Scan for the cell matching the given text and deliver its [x, y] coordinate at center. 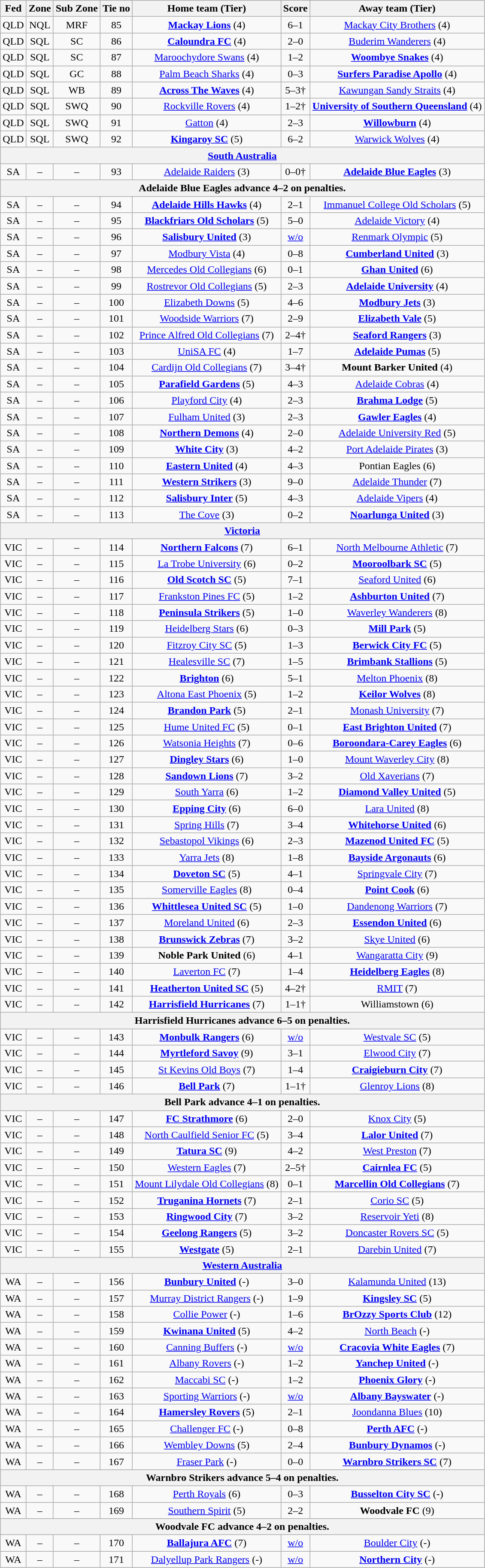
Adelaide Hills Hawks (4) [207, 205]
Challenger FC (-) [207, 1429]
1–6 [295, 1315]
139 [116, 955]
Woodvale FC advance 4–2 on penalties. [242, 1527]
137 [116, 923]
Ballajura AFC (7) [207, 1543]
1–9 [295, 1298]
Joondanna Blues (10) [397, 1412]
2–4 [295, 1445]
Busselton City SC (-) [397, 1494]
124 [116, 710]
Southern Spirit (5) [207, 1510]
Corio SC (5) [397, 1200]
91 [116, 123]
125 [116, 727]
128 [116, 776]
160 [116, 1347]
Darebin United (7) [397, 1249]
Collie Power (-) [207, 1315]
Perth AFC (-) [397, 1429]
Healesville SC (7) [207, 661]
Elizabeth Vale (5) [397, 319]
Elizabeth Downs (5) [207, 302]
138 [116, 939]
Seaford United (6) [397, 580]
Ghan United (6) [397, 270]
Bell Park (7) [207, 1086]
147 [116, 1119]
Seaford Rangers (3) [397, 335]
Mazenod United FC (5) [397, 841]
Wembley Downs (5) [207, 1445]
1–5 [295, 661]
Mount Barker United (4) [397, 368]
Boulder City (-) [397, 1543]
108 [116, 433]
122 [116, 678]
Western Eagles (7) [207, 1167]
Fraser Park (-) [207, 1461]
156 [116, 1282]
145 [116, 1070]
131 [116, 825]
Prince Alfred Old Collegians (7) [207, 335]
UniSA FC (4) [207, 351]
Score [295, 9]
North Caulfield Senior FC (5) [207, 1135]
102 [116, 335]
123 [116, 694]
3–0 [295, 1282]
94 [116, 205]
134 [116, 874]
132 [116, 841]
Point Cook (6) [397, 890]
Adelaide Victory (4) [397, 221]
Marcellin Old Collegians (7) [397, 1184]
Heidelberg Stars (6) [207, 629]
Adelaide Thunder (7) [397, 482]
Diamond Valley United (5) [397, 792]
Across The Waves (4) [207, 90]
Adelaide Blue Eagles advance 4–2 on penalties. [242, 188]
Maroochydore Swans (4) [207, 57]
Old Scotch SC (5) [207, 580]
Kalamunda United (13) [397, 1282]
Kingsley SC (5) [397, 1298]
Hamersley Rovers (5) [207, 1412]
Pontian Eagles (6) [397, 465]
89 [116, 90]
BrOzzy Sports Club (12) [397, 1315]
Buderim Wanderers (4) [397, 41]
6–2 [295, 139]
2–2 [295, 1510]
0–0 [295, 1461]
Epping City (6) [207, 808]
148 [116, 1135]
88 [116, 74]
100 [116, 302]
113 [116, 515]
111 [116, 482]
3–4† [295, 368]
Adelaide Pumas (5) [397, 351]
Craigieburn City (7) [397, 1070]
Dalyellup Park Rangers (-) [207, 1559]
Geelong Rangers (5) [207, 1233]
Rockville Rovers (4) [207, 106]
Boroondara-Carey Eagles (6) [397, 743]
Canning Buffers (-) [207, 1347]
Lara United (8) [397, 808]
Dingley Stars (6) [207, 760]
Immanuel College Old Scholars (5) [397, 205]
Brighton (6) [207, 678]
130 [116, 808]
Mill Park (5) [397, 629]
GC [76, 74]
Western Strikers (3) [207, 482]
South Australia [242, 155]
159 [116, 1331]
Adelaide Raiders (3) [207, 172]
Mackay City Brothers (4) [397, 25]
Kingaroy SC (5) [207, 139]
92 [116, 139]
Sub Zone [76, 9]
109 [116, 449]
Modbury Vista (4) [207, 253]
2–9 [295, 319]
Lalor United (7) [397, 1135]
Truganina Hornets (7) [207, 1200]
161 [116, 1363]
170 [116, 1543]
Melton Phoenix (8) [397, 678]
86 [116, 41]
Mackay Lions (4) [207, 25]
Yarra Jets (8) [207, 857]
101 [116, 319]
Adelaide Blue Eagles (3) [397, 172]
Adelaide University (4) [397, 286]
Albany Bayswater (-) [397, 1396]
Reservoir Yeti (8) [397, 1216]
104 [116, 368]
Ashburton United (7) [397, 596]
Noble Park United (6) [207, 955]
Perth Royals (6) [207, 1494]
171 [116, 1559]
Fed [13, 9]
Williamstown (6) [397, 1004]
Rostrevor Old Collegians (5) [207, 286]
1–2† [295, 106]
Western Australia [242, 1266]
FC Strathmore (6) [207, 1119]
Cairnlea FC (5) [397, 1167]
Adelaide Vipers (4) [397, 498]
Phoenix Glory (-) [397, 1380]
Salisbury United (3) [207, 237]
Mooroolbark SC (5) [397, 564]
Renmark Olympic (5) [397, 237]
Murray District Rangers (-) [207, 1298]
Heatherton United SC (5) [207, 988]
Parafield Gardens (5) [207, 384]
Mount Waverley City (8) [397, 760]
Frankston Pines FC (5) [207, 596]
Fitzroy City SC (5) [207, 645]
90 [116, 106]
Cardijn Old Collegians (7) [207, 368]
NQL [39, 25]
Elwood City (7) [397, 1053]
164 [116, 1412]
Woodside Warriors (7) [207, 319]
Waverley Wanderers (8) [397, 612]
Gatton (4) [207, 123]
Somerville Eagles (8) [207, 890]
Blackfriars Old Scholars (5) [207, 221]
Warnbro Strikers advance 5–4 on penalties. [242, 1478]
1–3 [295, 645]
Tatura SC (9) [207, 1151]
126 [116, 743]
167 [116, 1461]
127 [116, 760]
MRF [76, 25]
169 [116, 1510]
Modbury Jets (3) [397, 302]
5–3† [295, 90]
Yanchep United (-) [397, 1363]
Away team (Tier) [397, 9]
Fulham United (3) [207, 416]
St Kevins Old Boys (7) [207, 1070]
1–8 [295, 857]
105 [116, 384]
Moreland United (6) [207, 923]
Skye United (6) [397, 939]
140 [116, 971]
Springvale City (7) [397, 874]
157 [116, 1298]
Gawler Eagles (4) [397, 416]
Hume United FC (5) [207, 727]
White City (3) [207, 449]
152 [116, 1200]
Whittlesea United SC (5) [207, 906]
106 [116, 400]
6–0 [295, 808]
La Trobe University (6) [207, 564]
149 [116, 1151]
168 [116, 1494]
Warnbro Strikers SC (7) [397, 1461]
Doncaster Rovers SC (5) [397, 1233]
154 [116, 1233]
South Yarra (6) [207, 792]
115 [116, 564]
Sandown Lions (7) [207, 776]
142 [116, 1004]
Keilor Wolves (8) [397, 694]
Peninsula Strikers (5) [207, 612]
146 [116, 1086]
Palm Beach Sharks (4) [207, 74]
Northern Falcons (7) [207, 547]
1–7 [295, 351]
The Cove (3) [207, 515]
Woombye Snakes (4) [397, 57]
Playford City (4) [207, 400]
107 [116, 416]
96 [116, 237]
150 [116, 1167]
Victoria [242, 531]
Knox City (5) [397, 1119]
98 [116, 270]
110 [116, 465]
Spring Hills (7) [207, 825]
Northern City (-) [397, 1559]
Brunswick Zebras (7) [207, 939]
Zone [39, 9]
Watsonia Heights (7) [207, 743]
166 [116, 1445]
Brandon Park (5) [207, 710]
Altona East Phoenix (5) [207, 694]
Dandenong Warriors (7) [397, 906]
158 [116, 1315]
Caloundra FC (4) [207, 41]
153 [116, 1216]
Bayside Argonauts (6) [397, 857]
2–5† [295, 1167]
Adelaide Cobras (4) [397, 384]
Noarlunga United (3) [397, 515]
Port Adelaide Pirates (3) [397, 449]
Kawungan Sandy Straits (4) [397, 90]
2–4† [295, 335]
Monash University (7) [397, 710]
Ringwood City (7) [207, 1216]
121 [116, 661]
Cumberland United (3) [397, 253]
116 [116, 580]
Mount Lilydale Old Collegians (8) [207, 1184]
0–4 [295, 890]
North Melbourne Athletic (7) [397, 547]
95 [116, 221]
Willowburn (4) [397, 123]
Brimbank Stallions (5) [397, 661]
0–6 [295, 743]
Cracovia White Eagles (7) [397, 1347]
163 [116, 1396]
7–1 [295, 580]
Wangaratta City (9) [397, 955]
Harrisfield Hurricanes (7) [207, 1004]
85 [116, 25]
Tie no [116, 9]
Bunbury Dynamos (-) [397, 1445]
0–0† [295, 172]
141 [116, 988]
155 [116, 1249]
Adelaide University Red (5) [397, 433]
East Brighton United (7) [397, 727]
Albany Rovers (-) [207, 1363]
5–1 [295, 678]
151 [116, 1184]
103 [116, 351]
Monbulk Rangers (6) [207, 1037]
Westvale SC (5) [397, 1037]
RMIT (7) [397, 988]
87 [116, 57]
Essendon United (6) [397, 923]
Warwick Wolves (4) [397, 139]
Old Xaverians (7) [397, 776]
112 [116, 498]
99 [116, 286]
133 [116, 857]
University of Southern Queensland (4) [397, 106]
Westgate (5) [207, 1249]
Harrisfield Hurricanes advance 6–5 on penalties. [242, 1021]
129 [116, 792]
Surfers Paradise Apollo (4) [397, 74]
Home team (Tier) [207, 9]
5–0 [295, 221]
118 [116, 612]
Berwick City FC (5) [397, 645]
Brahma Lodge (5) [397, 400]
Eastern United (4) [207, 465]
Myrtleford Savoy (9) [207, 1053]
114 [116, 547]
143 [116, 1037]
Doveton SC (5) [207, 874]
136 [116, 906]
162 [116, 1380]
Salisbury Inter (5) [207, 498]
4–6 [295, 302]
Maccabi SC (-) [207, 1380]
3–1 [295, 1053]
93 [116, 172]
9–0 [295, 482]
Mercedes Old Collegians (6) [207, 270]
Bunbury United (-) [207, 1282]
Kwinana United (5) [207, 1331]
97 [116, 253]
Woodvale FC (9) [397, 1510]
165 [116, 1429]
Whitehorse United (6) [397, 825]
Sebastopol Vikings (6) [207, 841]
Glenroy Lions (8) [397, 1086]
4–2† [295, 988]
135 [116, 890]
West Preston (7) [397, 1151]
Sporting Warriors (-) [207, 1396]
120 [116, 645]
Heidelberg Eagles (8) [397, 971]
Bell Park advance 4–1 on penalties. [242, 1102]
119 [116, 629]
144 [116, 1053]
117 [116, 596]
North Beach (-) [397, 1331]
Laverton FC (7) [207, 971]
Northern Demons (4) [207, 433]
WB [76, 90]
